Provide the (X, Y) coordinate of the cell's center where the given text is located.  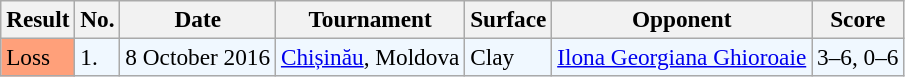
Opponent (682, 19)
No. (98, 19)
Date (198, 19)
Score (858, 19)
Loss (38, 57)
1. (98, 57)
3–6, 0–6 (858, 57)
Ilona Georgiana Ghioroaie (682, 57)
Chișinău, Moldova (370, 57)
Tournament (370, 19)
Clay (508, 57)
Surface (508, 19)
Result (38, 19)
8 October 2016 (198, 57)
